Return the (x, y) coordinate for the center point of the cell that contains the specified text.  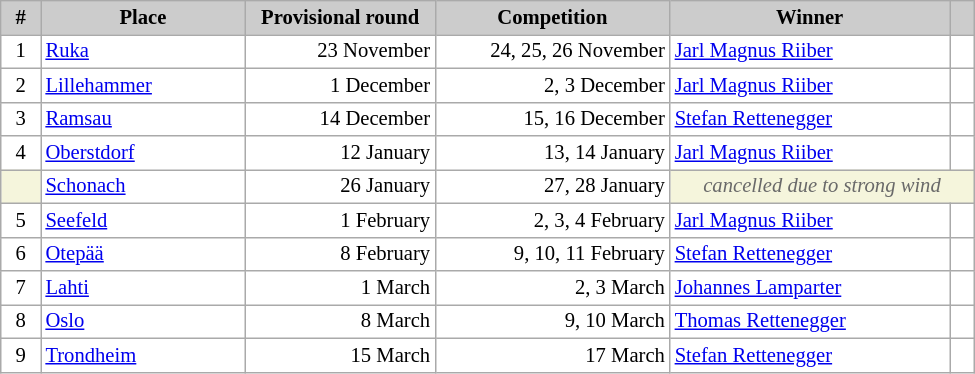
15, 16 December (552, 119)
8 February (340, 254)
27, 28 January (552, 186)
Trondheim (142, 355)
9, 10, 11 February (552, 254)
8 (21, 321)
2, 3 December (552, 85)
Competition (552, 17)
3 (21, 119)
15 March (340, 355)
9 (21, 355)
13, 14 January (552, 153)
Otepää (142, 254)
17 March (552, 355)
Johannes Lamparter (810, 287)
Thomas Rettenegger (810, 321)
5 (21, 220)
23 November (340, 51)
2 (21, 85)
26 January (340, 186)
# (21, 17)
Oslo (142, 321)
Oberstdorf (142, 153)
Ramsau (142, 119)
1 February (340, 220)
6 (21, 254)
14 December (340, 119)
Place (142, 17)
9, 10 March (552, 321)
Ruka (142, 51)
Lillehammer (142, 85)
12 January (340, 153)
1 (21, 51)
Lahti (142, 287)
Schonach (142, 186)
1 December (340, 85)
4 (21, 153)
1 March (340, 287)
2, 3 March (552, 287)
Provisional round (340, 17)
Winner (810, 17)
cancelled due to strong wind (822, 186)
7 (21, 287)
24, 25, 26 November (552, 51)
8 March (340, 321)
2, 3, 4 February (552, 220)
Seefeld (142, 220)
